Locate the cell with the specified text and output its [X, Y] center coordinate. 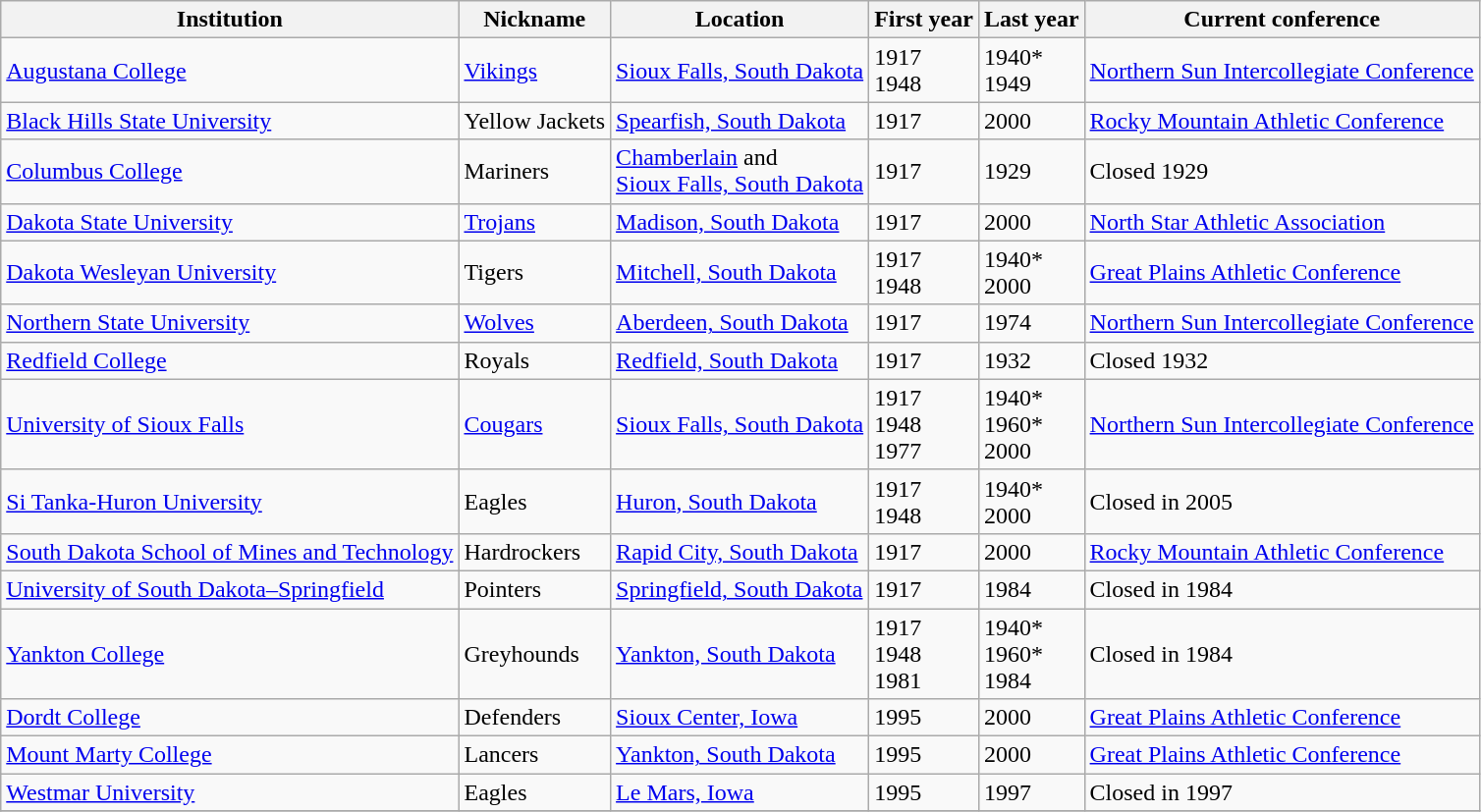
Le Mars, Iowa [740, 792]
Closed 1929 [1282, 171]
1984 [1031, 589]
Sioux Center, Iowa [740, 718]
Yellow Jackets [534, 121]
Tigers [534, 273]
Vikings [534, 71]
Dakota State University [230, 222]
Northern State University [230, 323]
Redfield, South Dakota [740, 360]
Dakota Wesleyan University [230, 273]
Last year [1031, 20]
Yankton College [230, 654]
Defenders [534, 718]
1940*1960*1984 [1031, 654]
Cougars [534, 424]
Wolves [534, 323]
Aberdeen, South Dakota [740, 323]
191719481977 [924, 424]
Redfield College [230, 360]
Westmar University [230, 792]
Mitchell, South Dakota [740, 273]
Rapid City, South Dakota [740, 552]
Location [740, 20]
Si Tanka-Huron University [230, 501]
Royals [534, 360]
Spearfish, South Dakota [740, 121]
Trojans [534, 222]
Black Hills State University [230, 121]
Huron, South Dakota [740, 501]
Closed in 1997 [1282, 792]
Columbus College [230, 171]
1940*1949 [1031, 71]
1997 [1031, 792]
191719481981 [924, 654]
Chamberlain andSioux Falls, South Dakota [740, 171]
Institution [230, 20]
Mount Marty College [230, 755]
First year [924, 20]
South Dakota School of Mines and Technology [230, 552]
1940*1960*2000 [1031, 424]
1932 [1031, 360]
Hardrockers [534, 552]
Dordt College [230, 718]
1974 [1031, 323]
Nickname [534, 20]
Greyhounds [534, 654]
University of Sioux Falls [230, 424]
Springfield, South Dakota [740, 589]
Closed in 2005 [1282, 501]
Augustana College [230, 71]
Closed 1932 [1282, 360]
Mariners [534, 171]
1929 [1031, 171]
Pointers [534, 589]
North Star Athletic Association [1282, 222]
Madison, South Dakota [740, 222]
University of South Dakota–Springfield [230, 589]
Lancers [534, 755]
Current conference [1282, 20]
